For the text-containing cell, return its midpoint in [x, y] coordinate format. 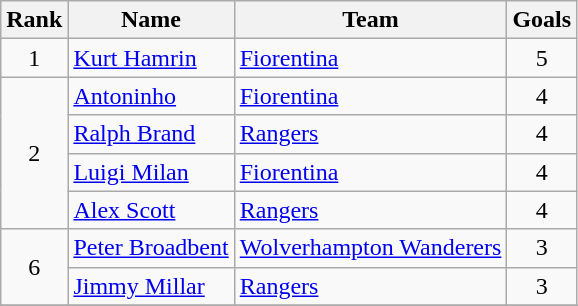
Ralph Brand [151, 134]
Peter Broadbent [151, 248]
Alex Scott [151, 210]
5 [542, 58]
Wolverhampton Wanderers [370, 248]
Rank [34, 20]
Kurt Hamrin [151, 58]
Luigi Milan [151, 172]
2 [34, 153]
Jimmy Millar [151, 286]
Team [370, 20]
Name [151, 20]
Goals [542, 20]
Antoninho [151, 96]
1 [34, 58]
6 [34, 267]
